Find where the given text appears and provide that cell's center as [X, Y] coordinate. 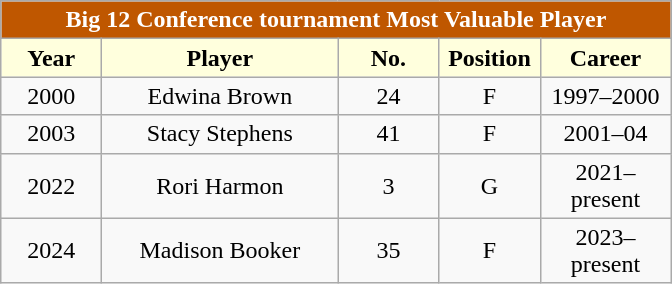
Big 12 Conference tournament Most Valuable Player [336, 20]
1997–2000 [606, 96]
Year [52, 58]
Career [606, 58]
2003 [52, 134]
2001–04 [606, 134]
3 [388, 186]
Edwina Brown [220, 96]
2000 [52, 96]
2023–present [606, 250]
Stacy Stephens [220, 134]
2021–present [606, 186]
No. [388, 58]
2024 [52, 250]
41 [388, 134]
24 [388, 96]
Madison Booker [220, 250]
35 [388, 250]
G [490, 186]
Player [220, 58]
Position [490, 58]
Rori Harmon [220, 186]
2022 [52, 186]
